Locate the cell with the specified text and output its (x, y) center coordinate. 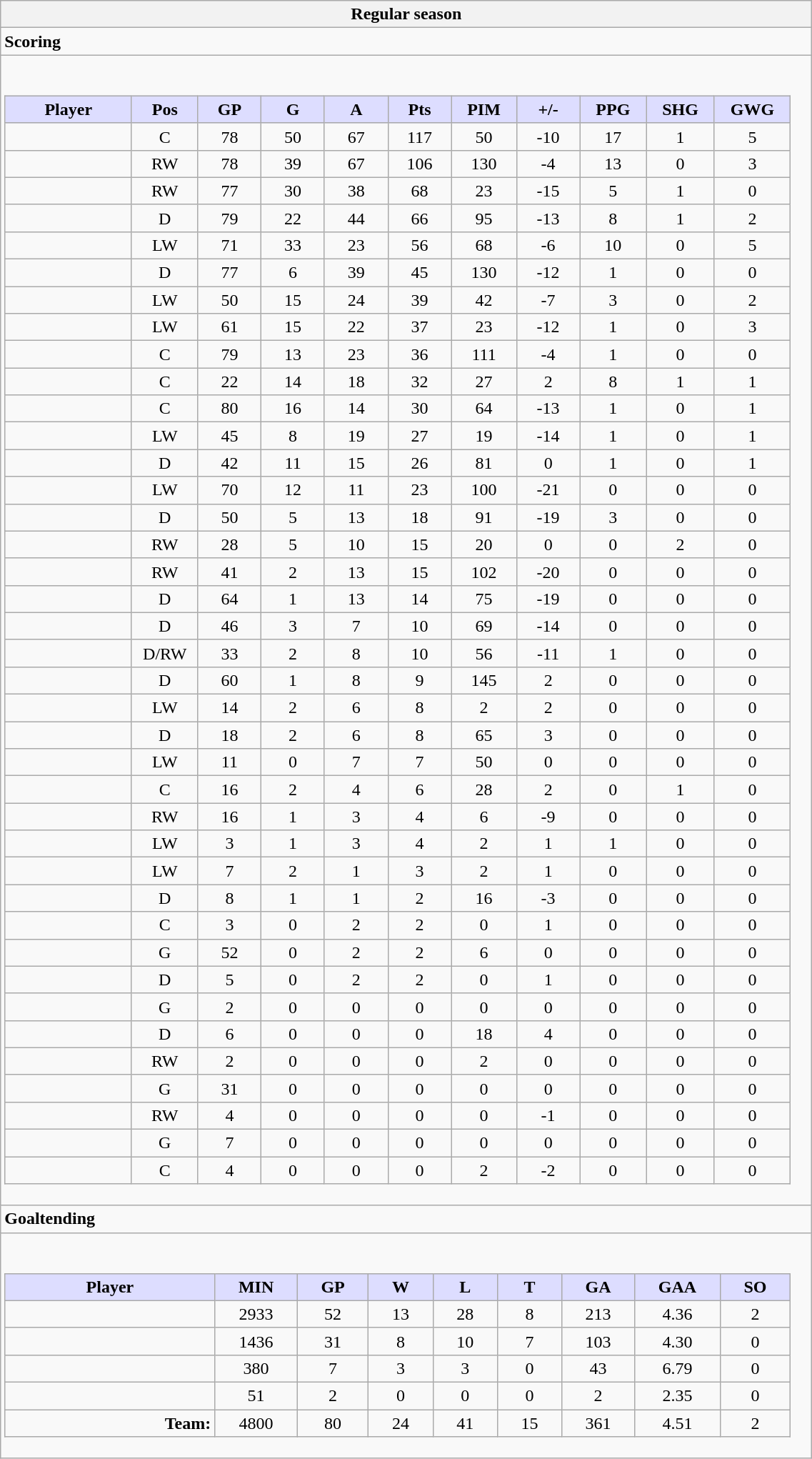
-21 (548, 490)
Scoring (406, 41)
6.79 (678, 1368)
1436 (256, 1341)
T (529, 1287)
44 (356, 218)
20 (484, 544)
PPG (613, 109)
-9 (548, 817)
Team: (110, 1423)
71 (230, 245)
38 (356, 191)
A (356, 109)
GWG (752, 109)
46 (230, 626)
2933 (256, 1314)
60 (230, 680)
-1 (548, 1115)
Pts (420, 109)
36 (420, 354)
75 (484, 599)
-7 (548, 300)
GA (598, 1287)
37 (420, 327)
145 (484, 680)
70 (230, 490)
117 (420, 136)
-3 (548, 898)
9 (420, 680)
111 (484, 354)
100 (484, 490)
65 (484, 735)
Goaltending (406, 1219)
32 (420, 382)
213 (598, 1314)
-6 (548, 245)
17 (613, 136)
91 (484, 517)
PIM (484, 109)
102 (484, 572)
69 (484, 626)
SHG (680, 109)
-15 (548, 191)
12 (293, 490)
SO (755, 1287)
4.51 (678, 1423)
Regular season (406, 14)
W (401, 1287)
361 (598, 1423)
GAA (678, 1287)
-11 (548, 653)
-20 (548, 572)
81 (484, 463)
66 (420, 218)
MIN (256, 1287)
-2 (548, 1170)
+/- (548, 109)
L (465, 1287)
26 (420, 463)
-10 (548, 136)
4800 (256, 1423)
51 (256, 1396)
106 (420, 164)
103 (598, 1341)
380 (256, 1368)
43 (598, 1368)
D/RW (164, 653)
4.36 (678, 1314)
Pos (164, 109)
95 (484, 218)
61 (230, 327)
4.30 (678, 1341)
2.35 (678, 1396)
